Identify which cell holds the provided text, then report its [X, Y] central coordinate. 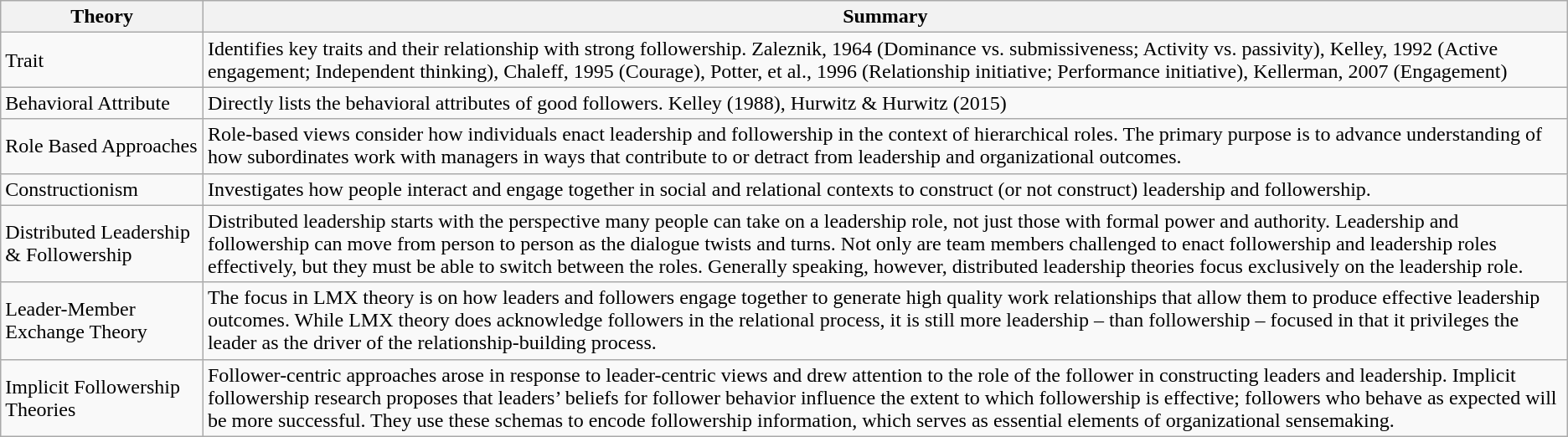
Leader-Member Exchange Theory [102, 321]
Constructionism [102, 189]
Theory [102, 17]
Investigates how people interact and engage together in social and relational contexts to construct (or not construct) leadership and followership. [885, 189]
Role Based Approaches [102, 146]
Summary [885, 17]
Trait [102, 60]
Distributed Leadership & Followership [102, 244]
Directly lists the behavioral attributes of good followers. Kelley (1988), Hurwitz & Hurwitz (2015) [885, 103]
Behavioral Attribute [102, 103]
Implicit Followership Theories [102, 398]
